Extract the (x, y) coordinate from the center of the cell holding the provided text.  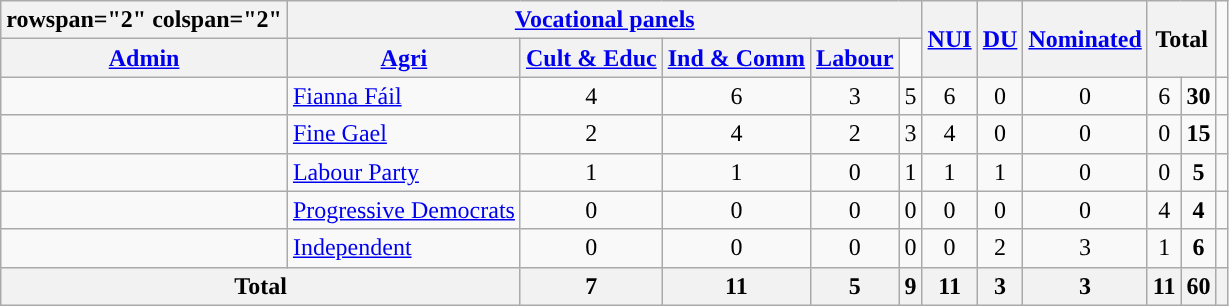
rowspan="2" colspan="2" (144, 20)
Fianna Fáil (404, 96)
30 (1198, 96)
Labour (855, 58)
Cult & Educ (591, 58)
Admin (144, 58)
Independent (404, 248)
15 (1198, 134)
60 (1198, 286)
Vocational panels (604, 20)
Ind & Comm (736, 58)
Progressive Democrats (404, 210)
Nominated (1085, 39)
9 (910, 286)
7 (591, 286)
DU (1000, 39)
NUI (950, 39)
Agri (404, 58)
Fine Gael (404, 134)
Labour Party (404, 172)
